Capture the cell that displays the provided text and extract its [x, y] central coordinate. 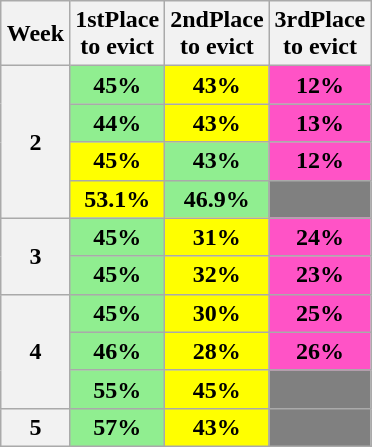
55% [118, 389]
30% [217, 313]
24% [320, 237]
46.9% [217, 199]
3 [35, 256]
31% [217, 237]
2ndPlaceto evict [217, 34]
26% [320, 351]
2 [35, 142]
23% [320, 275]
4 [35, 351]
46% [118, 351]
Week [35, 34]
28% [217, 351]
3rdPlaceto evict [320, 34]
25% [320, 313]
1stPlaceto evict [118, 34]
5 [35, 427]
57% [118, 427]
32% [217, 275]
53.1% [118, 199]
13% [320, 123]
44% [118, 123]
